Identify which cell holds the provided text, then report its [X, Y] central coordinate. 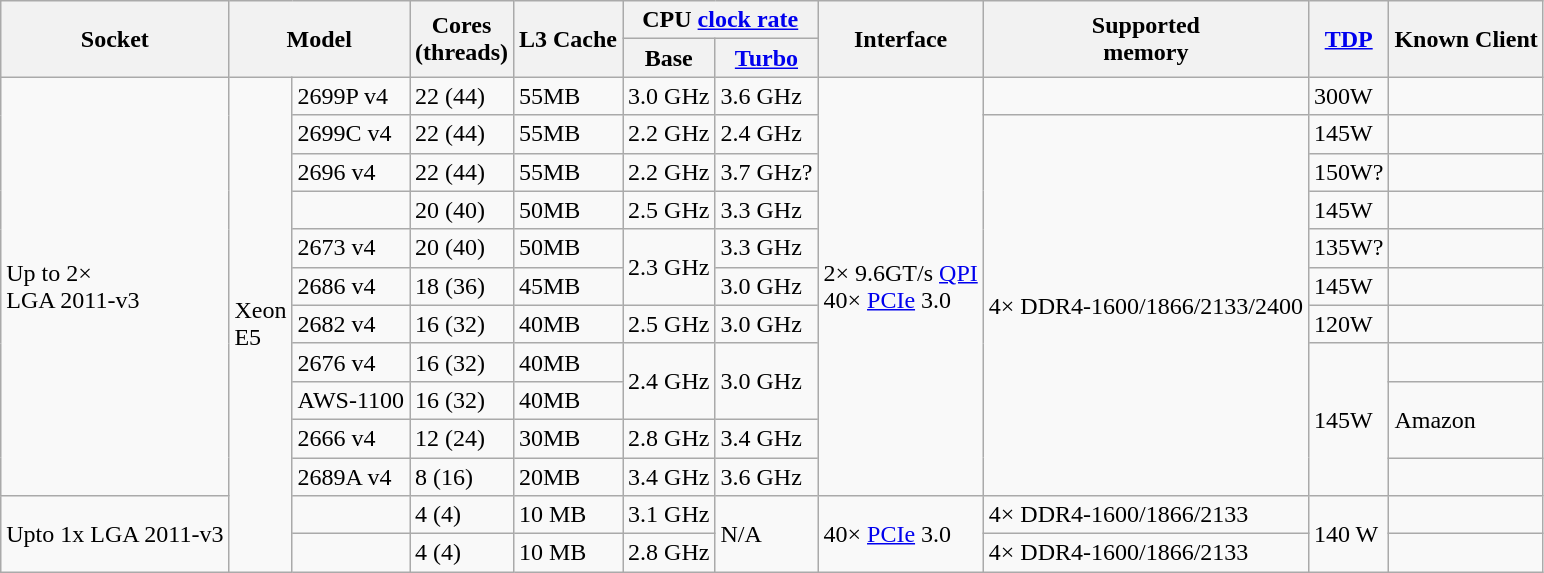
2676 v4 [351, 362]
140 W [1349, 534]
2686 v4 [351, 286]
L3 Cache [568, 39]
TDP [1349, 39]
150W? [1349, 172]
8 (16) [462, 477]
Interface [900, 39]
2× 9.6GT/s QPI40× PCIe 3.0 [900, 286]
2696 v4 [351, 172]
Base [669, 58]
N/A [766, 534]
2699C v4 [351, 134]
Supportedmemory [1146, 39]
3.1 GHz [669, 515]
30MB [568, 438]
45MB [568, 286]
2682 v4 [351, 324]
Turbo [766, 58]
20MB [568, 477]
135W? [1349, 248]
120W [1349, 324]
12 (24) [462, 438]
AWS-1100 [351, 400]
300W [1349, 96]
Up to 2×LGA 2011-v3 [115, 286]
2666 v4 [351, 438]
2699P v4 [351, 96]
Known Client [1466, 39]
2673 v4 [351, 248]
Upto 1x LGA 2011-v3 [115, 534]
18 (36) [462, 286]
40× PCIe 3.0 [900, 534]
Model [320, 39]
XeonE5 [260, 324]
3.7 GHz? [766, 172]
2.3 GHz [669, 267]
Amazon [1466, 419]
Socket [115, 39]
2689A v4 [351, 477]
4× DDR4-1600/1866/2133/2400 [1146, 306]
CPU clock rate [720, 20]
Cores(threads) [462, 39]
